Return the [x, y] coordinate for the center point of the cell that contains the specified text.  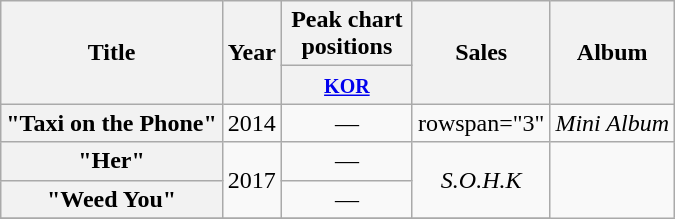
"Taxi on the Phone" [112, 123]
Mini Album [612, 123]
Year [252, 52]
2017 [252, 180]
Peak chart positions [346, 34]
2014 [252, 123]
Album [612, 52]
"Weed You" [112, 199]
rowspan="3" [481, 123]
Sales [481, 52]
"Her" [112, 161]
S.O.H.K [481, 180]
Title [112, 52]
KOR [346, 85]
